From the cell containing the given text, extract its center point as [X, Y] coordinate. 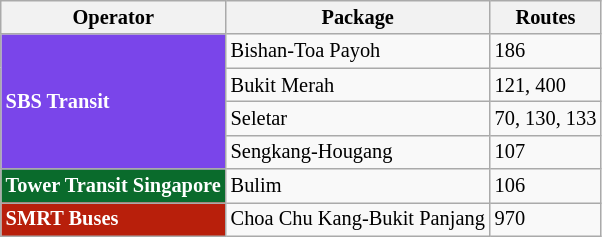
Bulim [358, 186]
Bishan-Toa Payoh [358, 51]
121, 400 [546, 85]
Routes [546, 17]
70, 130, 133 [546, 118]
Seletar [358, 118]
Bukit Merah [358, 85]
Package [358, 17]
186 [546, 51]
SMRT Buses [114, 219]
Sengkang-Hougang [358, 152]
106 [546, 186]
Choa Chu Kang-Bukit Panjang [358, 219]
970 [546, 219]
Tower Transit Singapore [114, 186]
SBS Transit [114, 102]
107 [546, 152]
Operator [114, 17]
